Detect which cell encompasses the target text, then output its (x, y) center coordinate. 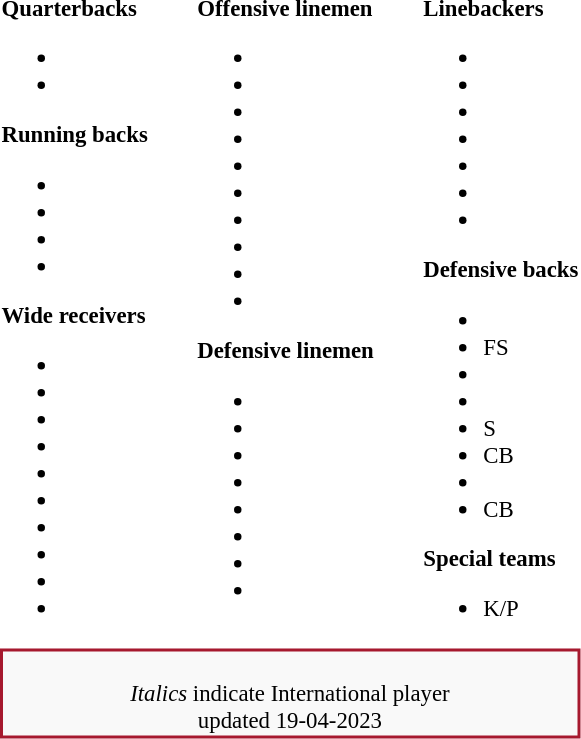
Italics indicate International player updated 19-04-2023 (290, 694)
